Return the [X, Y] coordinate for the center point of the cell that contains the specified text.  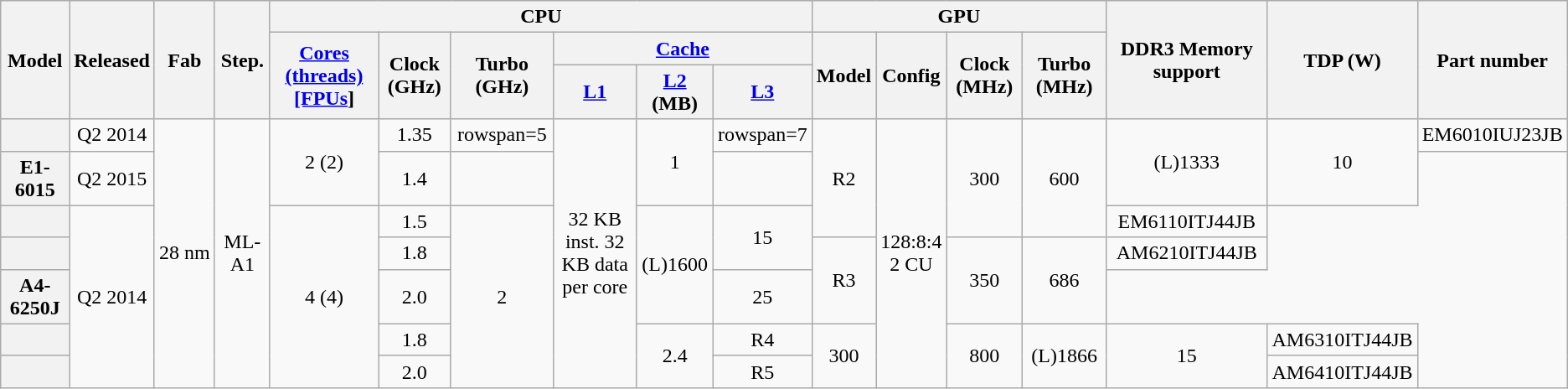
1.5 [415, 221]
DDR3 Memory support [1187, 60]
rowspan=7 [762, 135]
2 (2) [323, 163]
1.4 [415, 178]
R5 [762, 371]
686 [1065, 280]
(L)1333 [1187, 163]
L1 [595, 92]
4 (4) [323, 297]
(L)1600 [675, 265]
CPU [541, 17]
25 [762, 297]
32 KB inst. 32 KB data per core [595, 253]
600 [1065, 178]
2.4 [675, 355]
AM6210ITJ44JB [1187, 253]
AM6410ITJ44JB [1342, 371]
L3 [762, 92]
R3 [843, 280]
2 [503, 297]
Cache [683, 49]
EM6010IUJ23JB [1493, 135]
L2 (MB) [675, 92]
(L)1866 [1065, 355]
Released [112, 60]
Fab [184, 60]
800 [985, 355]
rowspan=5 [503, 135]
Step. [242, 60]
ML-A1 [242, 253]
R4 [762, 340]
AM6310ITJ44JB [1342, 340]
EM6110ITJ44JB [1187, 221]
350 [985, 280]
TDP (W) [1342, 60]
A4-6250J [35, 297]
28 nm [184, 253]
Part number [1493, 60]
128:8:42 CU [911, 253]
Q2 2015 [112, 178]
R2 [843, 178]
1.35 [415, 135]
Turbo (GHz) [503, 75]
Clock (GHz) [415, 75]
Turbo (MHz) [1065, 75]
Clock (MHz) [985, 75]
1 [675, 163]
Cores (threads) [FPUs] [323, 75]
GPU [958, 17]
10 [1342, 163]
Config [911, 75]
E1-6015 [35, 178]
